Search for the cell housing the specified text and yield its [X, Y] center coordinate. 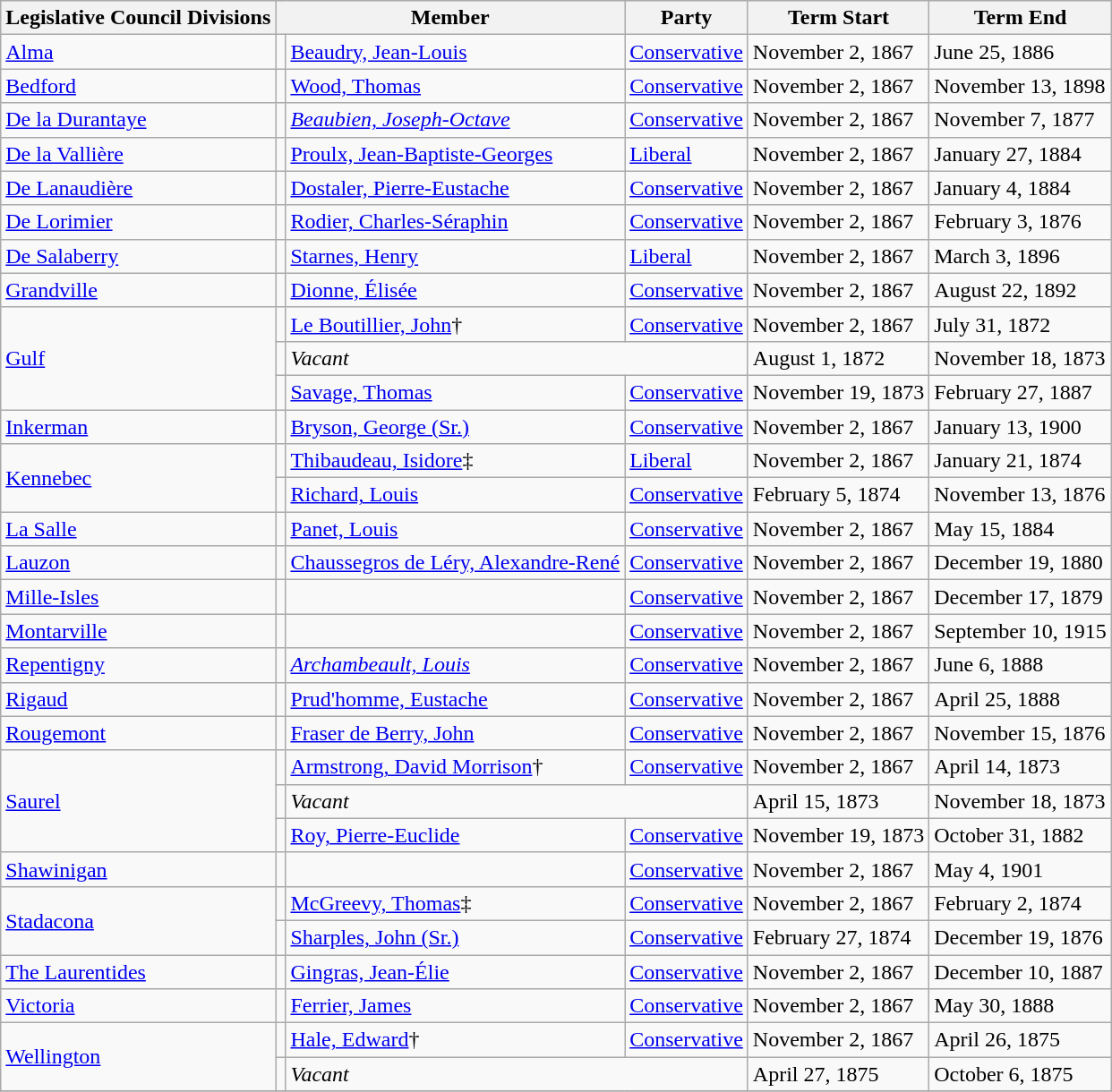
April 14, 1873 [1021, 767]
La Salle [138, 529]
Gulf [138, 358]
Hale, Edward† [455, 1040]
November 7, 1877 [1021, 120]
June 6, 1888 [1021, 665]
Rigaud [138, 699]
Gingras, Jean-Élie [455, 971]
May 15, 1884 [1021, 529]
December 10, 1887 [1021, 971]
February 5, 1874 [838, 495]
September 10, 1915 [1021, 631]
Beaubien, Joseph-Octave [455, 120]
Legislative Council Divisions [138, 18]
De la Vallière [138, 154]
Party [687, 18]
February 2, 1874 [1021, 903]
Rodier, Charles-Séraphin [455, 222]
May 30, 1888 [1021, 1006]
Lauzon [138, 563]
Repentigny [138, 665]
Grandville [138, 290]
Inkerman [138, 427]
Le Boutillier, John† [455, 324]
Richard, Louis [455, 495]
Archambeault, Louis [455, 665]
April 15, 1873 [838, 801]
Montarville [138, 631]
Term End [1021, 18]
October 6, 1875 [1021, 1074]
Ferrier, James [455, 1006]
Beaudry, Jean-Louis [455, 52]
January 27, 1884 [1021, 154]
November 13, 1876 [1021, 495]
February 27, 1874 [838, 937]
Fraser de Berry, John [455, 733]
McGreevy, Thomas‡ [455, 903]
January 4, 1884 [1021, 188]
February 27, 1887 [1021, 392]
Rougemont [138, 733]
Shawinigan [138, 869]
August 1, 1872 [838, 358]
August 22, 1892 [1021, 290]
Wellington [138, 1057]
November 13, 1898 [1021, 86]
Panet, Louis [455, 529]
February 3, 1876 [1021, 222]
Saurel [138, 801]
Member [450, 18]
Mille-Isles [138, 597]
Bedford [138, 86]
May 4, 1901 [1021, 869]
Thibaudeau, Isidore‡ [455, 461]
April 27, 1875 [838, 1074]
Proulx, Jean-Baptiste-Georges [455, 154]
De Salaberry [138, 256]
April 25, 1888 [1021, 699]
Alma [138, 52]
Savage, Thomas [455, 392]
Starnes, Henry [455, 256]
Sharples, John (Sr.) [455, 937]
January 21, 1874 [1021, 461]
De la Durantaye [138, 120]
De Lorimier [138, 222]
De Lanaudière [138, 188]
Dionne, Élisée [455, 290]
Kennebec [138, 478]
January 13, 1900 [1021, 427]
December 19, 1880 [1021, 563]
Prud'homme, Eustache [455, 699]
March 3, 1896 [1021, 256]
October 31, 1882 [1021, 835]
Wood, Thomas [455, 86]
The Laurentides [138, 971]
Term Start [838, 18]
Dostaler, Pierre-Eustache [455, 188]
Chaussegros de Léry, Alexandre-René [455, 563]
December 19, 1876 [1021, 937]
July 31, 1872 [1021, 324]
Stadacona [138, 920]
Victoria [138, 1006]
Armstrong, David Morrison† [455, 767]
November 15, 1876 [1021, 733]
Roy, Pierre-Euclide [455, 835]
December 17, 1879 [1021, 597]
Bryson, George (Sr.) [455, 427]
June 25, 1886 [1021, 52]
April 26, 1875 [1021, 1040]
